Search for the cell housing the specified text and yield its (X, Y) center coordinate. 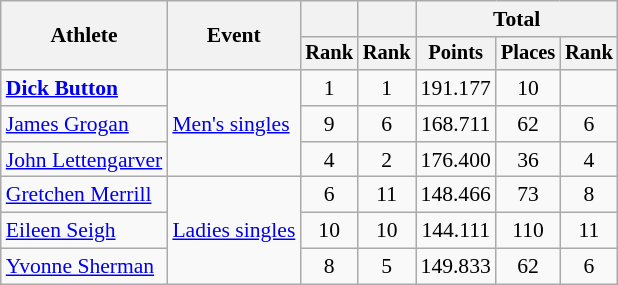
Total (517, 19)
Dick Button (84, 88)
Event (234, 36)
Eileen Seigh (84, 231)
John Lettengarver (84, 160)
Yvonne Sherman (84, 267)
Athlete (84, 36)
36 (528, 160)
9 (329, 124)
176.400 (456, 160)
Gretchen Merrill (84, 195)
148.466 (456, 195)
Men's singles (234, 124)
Ladies singles (234, 230)
144.111 (456, 231)
73 (528, 195)
149.833 (456, 267)
Places (528, 54)
Points (456, 54)
110 (528, 231)
2 (387, 160)
168.711 (456, 124)
James Grogan (84, 124)
5 (387, 267)
191.177 (456, 88)
